Scan for the cell matching the given text and deliver its (x, y) coordinate at center. 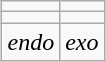
endo (31, 42)
exo (82, 42)
